Capture the cell that displays the provided text and extract its (X, Y) central coordinate. 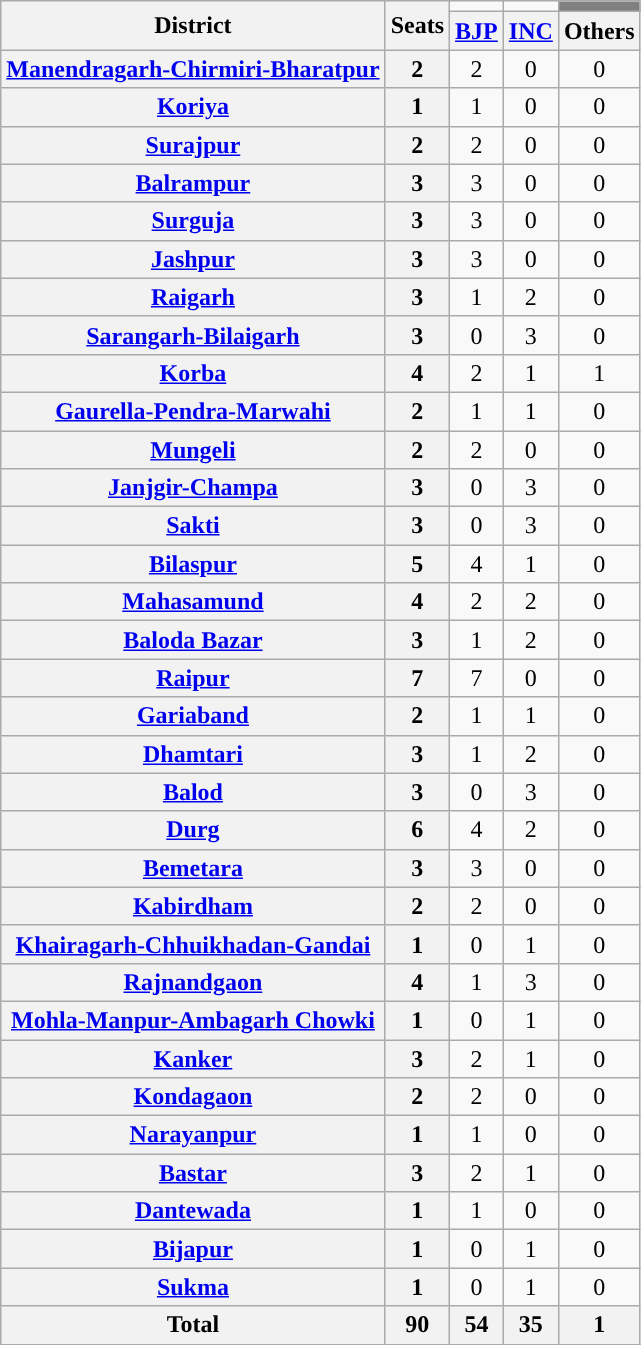
6 (417, 830)
Mahasamund (193, 602)
5 (417, 564)
Rajnandgaon (193, 982)
Khairagarh-Chhuikhadan-Gandai (193, 944)
Bastar (193, 1173)
INC (530, 31)
Seats (417, 26)
Sarangarh-Bilaigarh (193, 335)
Surguja (193, 221)
Sukma (193, 1287)
Narayanpur (193, 1135)
Raipur (193, 678)
Mohla-Manpur-Ambagarh Chowki (193, 1020)
Bemetara (193, 868)
90 (417, 1325)
Gariaband (193, 716)
54 (477, 1325)
Gaurella-Pendra-Marwahi (193, 411)
Dhamtari (193, 754)
Kabirdham (193, 906)
Janjgir-Champa (193, 488)
Surajpur (193, 145)
Kondagaon (193, 1097)
Dantewada (193, 1211)
Korba (193, 373)
Balod (193, 792)
Bilaspur (193, 564)
Total (193, 1325)
Raigarh (193, 297)
Sakti (193, 526)
Others (599, 31)
Jashpur (193, 259)
35 (530, 1325)
Balrampur (193, 183)
Kanker (193, 1059)
Durg (193, 830)
Baloda Bazar (193, 640)
District (193, 26)
Mungeli (193, 449)
Manendragarh-Chirmiri-Bharatpur (193, 69)
Bijapur (193, 1249)
BJP (477, 31)
Koriya (193, 107)
